Detect which cell encompasses the target text, then output its (X, Y) center coordinate. 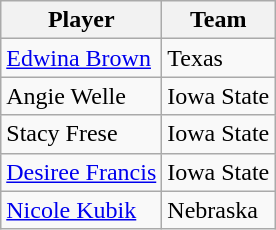
Stacy Frese (82, 134)
Edwina Brown (82, 58)
Nicole Kubik (82, 210)
Texas (218, 58)
Team (218, 20)
Nebraska (218, 210)
Desiree Francis (82, 172)
Player (82, 20)
Angie Welle (82, 96)
